Search for the cell housing the specified text and yield its (X, Y) center coordinate. 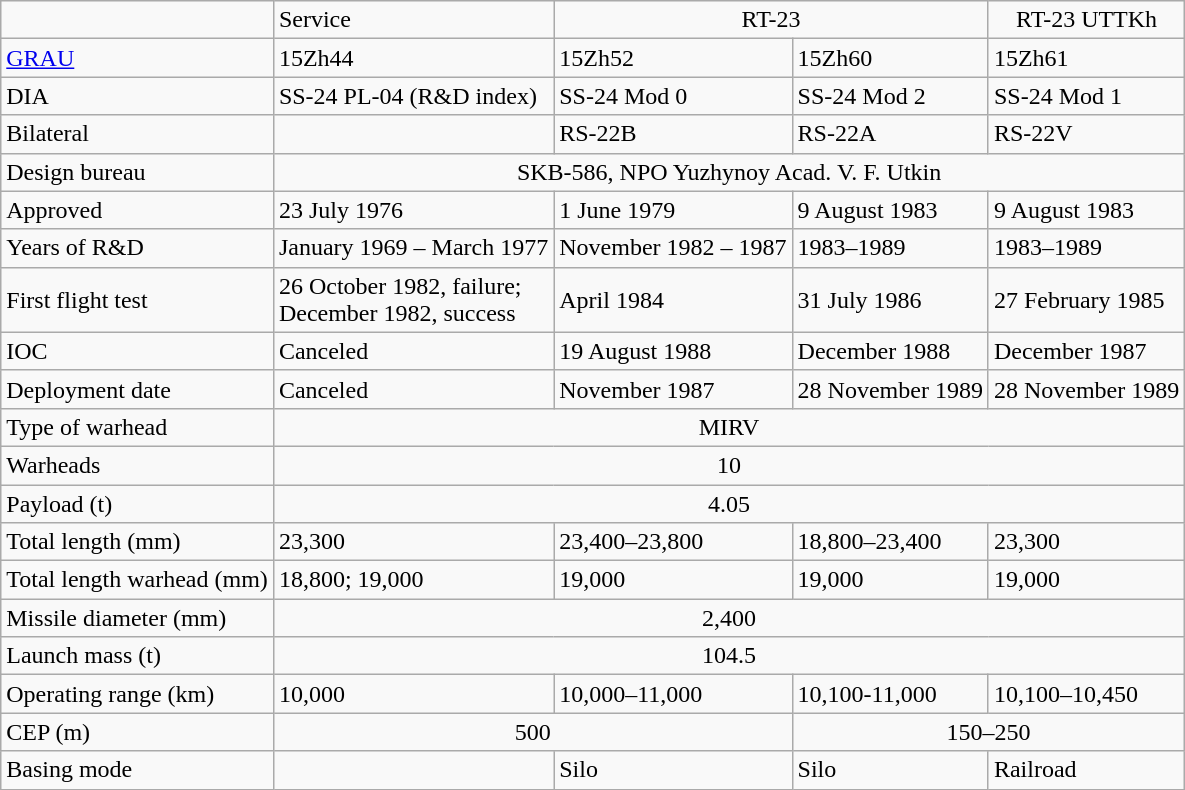
Deployment date (138, 389)
November 1982 – 1987 (673, 248)
Railroad (1086, 770)
18,800–23,400 (890, 542)
104.5 (728, 656)
10 (728, 465)
Payload (t) (138, 503)
RS-22A (890, 134)
4.05 (728, 503)
150–250 (988, 732)
November 1987 (673, 389)
15Zh52 (673, 58)
First flight test (138, 300)
Design bureau (138, 172)
SS-24 PL-04 (R&D index) (413, 96)
DIA (138, 96)
Basing mode (138, 770)
Total length warhead (mm) (138, 580)
19 August 1988 (673, 351)
1 June 1979 (673, 210)
Warheads (138, 465)
500 (532, 732)
IOC (138, 351)
10,000 (413, 694)
Operating range (km) (138, 694)
Total length (mm) (138, 542)
Launch mass (t) (138, 656)
MIRV (728, 427)
Service (413, 20)
Type of warhead (138, 427)
SS-24 Mod 0 (673, 96)
CEP (m) (138, 732)
15Zh61 (1086, 58)
15Zh44 (413, 58)
Approved (138, 210)
2,400 (728, 618)
December 1988 (890, 351)
31 July 1986 (890, 300)
Bilateral (138, 134)
15Zh60 (890, 58)
23 July 1976 (413, 210)
10,100–10,450 (1086, 694)
23,400–23,800 (673, 542)
SS-24 Mod 1 (1086, 96)
April 1984 (673, 300)
December 1987 (1086, 351)
Missile diameter (mm) (138, 618)
RT-23 (772, 20)
RT-23 UTTKh (1086, 20)
GRAU (138, 58)
27 February 1985 (1086, 300)
January 1969 – March 1977 (413, 248)
10,000–11,000 (673, 694)
SS-24 Mod 2 (890, 96)
SKB-586, NPO Yuzhynoy Acad. V. F. Utkin (728, 172)
Years of R&D (138, 248)
26 October 1982, failure; December 1982, success (413, 300)
10,100-11,000 (890, 694)
RS-22B (673, 134)
RS-22V (1086, 134)
18,800; 19,000 (413, 580)
